Extract the (x, y) coordinate from the center of the cell holding the provided text.  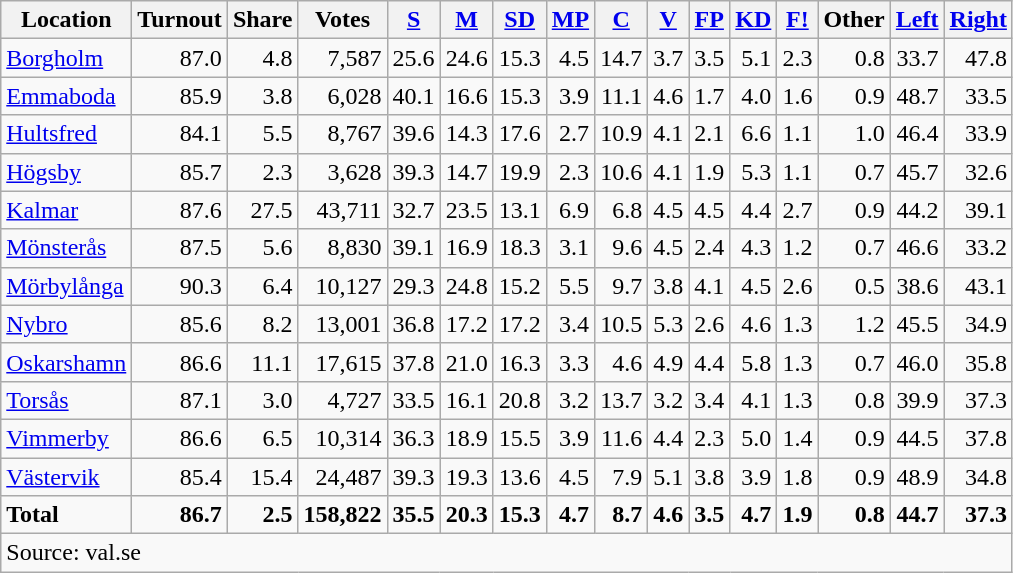
46.0 (917, 362)
24.8 (466, 286)
6.8 (622, 210)
4.0 (754, 96)
17.6 (520, 134)
4.3 (754, 248)
6.9 (570, 210)
Mönsterås (66, 248)
11.6 (622, 438)
20.8 (520, 400)
34.8 (978, 477)
45.5 (917, 324)
6.6 (754, 134)
7.9 (622, 477)
8,830 (342, 248)
F! (798, 20)
2.4 (710, 248)
46.6 (917, 248)
158,822 (342, 515)
10.9 (622, 134)
18.3 (520, 248)
8,767 (342, 134)
85.9 (180, 96)
Torsås (66, 400)
6,028 (342, 96)
19.9 (520, 172)
15.2 (520, 286)
4,727 (342, 400)
Oskarshamn (66, 362)
19.3 (466, 477)
38.6 (917, 286)
6.4 (262, 286)
10,127 (342, 286)
36.8 (414, 324)
1.7 (710, 96)
10.6 (622, 172)
24.6 (466, 58)
85.7 (180, 172)
13.6 (520, 477)
13.7 (622, 400)
33.2 (978, 248)
9.7 (622, 286)
5.8 (754, 362)
Share (262, 20)
47.8 (978, 58)
Votes (342, 20)
29.3 (414, 286)
44.2 (917, 210)
Mörbylånga (66, 286)
21.0 (466, 362)
1.6 (798, 96)
4.8 (262, 58)
16.9 (466, 248)
39.9 (917, 400)
5.0 (754, 438)
Borgholm (66, 58)
15.4 (262, 477)
Source: val.se (507, 553)
Västervik (66, 477)
16.3 (520, 362)
87.0 (180, 58)
27.5 (262, 210)
8.7 (622, 515)
20.3 (466, 515)
Right (978, 20)
10,314 (342, 438)
39.6 (414, 134)
9.6 (622, 248)
2.1 (710, 134)
5.6 (262, 248)
Total (66, 515)
33.7 (917, 58)
1.0 (854, 134)
48.9 (917, 477)
46.4 (917, 134)
Nybro (66, 324)
2.5 (262, 515)
M (466, 20)
4.9 (668, 362)
18.9 (466, 438)
23.5 (466, 210)
13,001 (342, 324)
25.6 (414, 58)
3,628 (342, 172)
1.4 (798, 438)
Kalmar (66, 210)
Left (917, 20)
Other (854, 20)
13.1 (520, 210)
Emmaboda (66, 96)
90.3 (180, 286)
85.6 (180, 324)
Hultsfred (66, 134)
Location (66, 20)
S (414, 20)
32.7 (414, 210)
33.9 (978, 134)
Turnout (180, 20)
0.5 (854, 286)
43,711 (342, 210)
84.1 (180, 134)
3.0 (262, 400)
15.5 (520, 438)
8.2 (262, 324)
SD (520, 20)
10.5 (622, 324)
34.9 (978, 324)
48.7 (917, 96)
85.4 (180, 477)
FP (710, 20)
Vimmerby (66, 438)
87.5 (180, 248)
35.8 (978, 362)
17,615 (342, 362)
14.3 (466, 134)
16.1 (466, 400)
43.1 (978, 286)
44.7 (917, 515)
40.1 (414, 96)
7,587 (342, 58)
32.6 (978, 172)
3.1 (570, 248)
44.5 (917, 438)
86.7 (180, 515)
36.3 (414, 438)
45.7 (917, 172)
87.6 (180, 210)
35.5 (414, 515)
MP (570, 20)
3.7 (668, 58)
24,487 (342, 477)
Högsby (66, 172)
C (622, 20)
87.1 (180, 400)
16.6 (466, 96)
3.3 (570, 362)
V (668, 20)
KD (754, 20)
6.5 (262, 438)
1.8 (798, 477)
